Return (X, Y) of the center of cell containing provided text 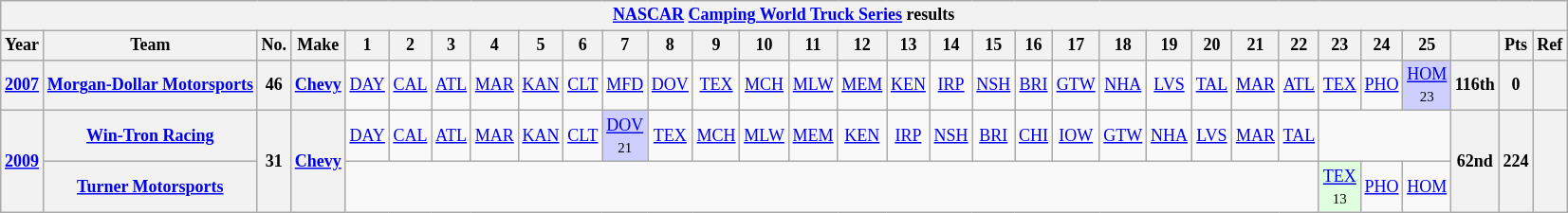
9 (716, 45)
DOV (671, 85)
8 (671, 45)
16 (1034, 45)
20 (1211, 45)
62nd (1476, 161)
Turner Motorsports (150, 186)
25 (1427, 45)
Pts (1516, 45)
3 (452, 45)
Ref (1550, 45)
Team (150, 45)
24 (1381, 45)
1 (367, 45)
21 (1256, 45)
116th (1476, 85)
2007 (23, 85)
DOV21 (625, 136)
13 (909, 45)
15 (994, 45)
MFD (625, 85)
No. (273, 45)
12 (862, 45)
224 (1516, 161)
Year (23, 45)
Win-Tron Racing (150, 136)
46 (273, 85)
0 (1516, 85)
HOM23 (1427, 85)
6 (582, 45)
14 (950, 45)
2 (410, 45)
18 (1123, 45)
CHI (1034, 136)
17 (1076, 45)
31 (273, 161)
22 (1299, 45)
10 (765, 45)
23 (1339, 45)
IOW (1076, 136)
4 (494, 45)
11 (813, 45)
Morgan-Dollar Motorsports (150, 85)
Make (318, 45)
HOM (1427, 186)
2009 (23, 161)
7 (625, 45)
NASCAR Camping World Truck Series results (784, 15)
5 (541, 45)
TEX13 (1339, 186)
19 (1170, 45)
